Return the [x, y] coordinate for the center point of the cell that contains the specified text.  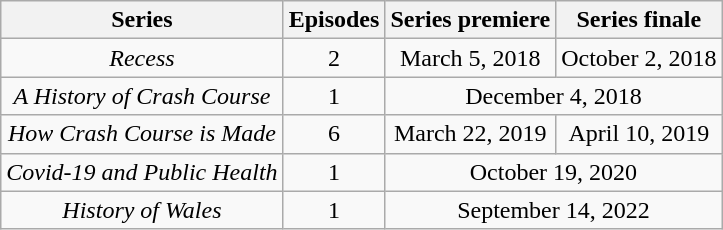
October 19, 2020 [554, 172]
September 14, 2022 [554, 210]
March 5, 2018 [470, 58]
April 10, 2019 [639, 134]
2 [334, 58]
Episodes [334, 20]
History of Wales [142, 210]
Series [142, 20]
Series premiere [470, 20]
How Crash Course is Made [142, 134]
Covid-19 and Public Health [142, 172]
March 22, 2019 [470, 134]
Series finale [639, 20]
6 [334, 134]
A History of Crash Course [142, 96]
December 4, 2018 [554, 96]
October 2, 2018 [639, 58]
Recess [142, 58]
